Detect which cell encompasses the target text, then output its [x, y] center coordinate. 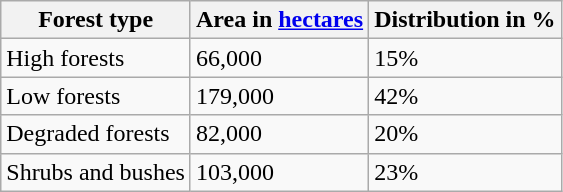
High forests [96, 58]
103,000 [279, 172]
20% [465, 134]
Low forests [96, 96]
Degraded forests [96, 134]
66,000 [279, 58]
Shrubs and bushes [96, 172]
82,000 [279, 134]
42% [465, 96]
23% [465, 172]
Distribution in % [465, 20]
Forest type [96, 20]
179,000 [279, 96]
Area in hectares [279, 20]
15% [465, 58]
